Search for the cell housing the specified text and yield its (x, y) center coordinate. 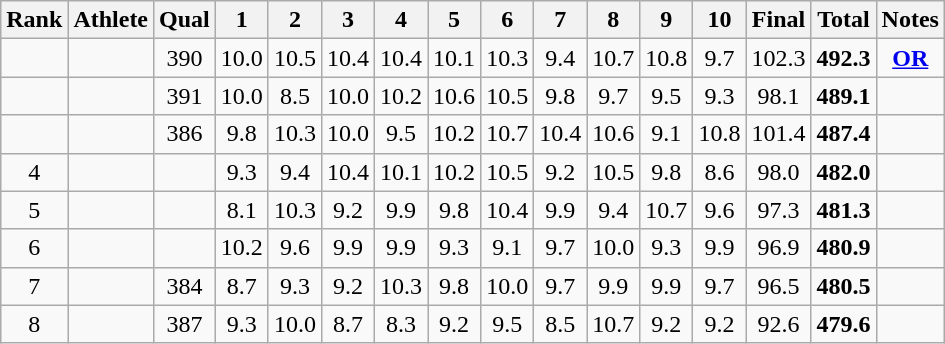
96.5 (778, 286)
9 (666, 20)
489.1 (844, 96)
480.9 (844, 248)
Notes (910, 20)
3 (348, 20)
480.5 (844, 286)
8.6 (720, 172)
98.1 (778, 96)
2 (294, 20)
102.3 (778, 58)
Final (778, 20)
482.0 (844, 172)
8.3 (402, 324)
386 (185, 134)
390 (185, 58)
384 (185, 286)
101.4 (778, 134)
387 (185, 324)
96.9 (778, 248)
492.3 (844, 58)
10 (720, 20)
Qual (185, 20)
Total (844, 20)
Rank (34, 20)
97.3 (778, 210)
481.3 (844, 210)
391 (185, 96)
92.6 (778, 324)
479.6 (844, 324)
8.1 (242, 210)
1 (242, 20)
OR (910, 58)
487.4 (844, 134)
Athlete (111, 20)
98.0 (778, 172)
